Return [x, y] of the center of cell containing provided text 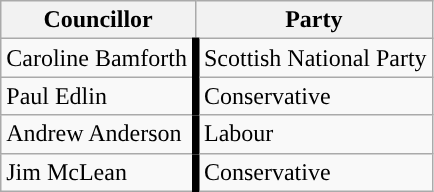
Labour [314, 134]
Party [314, 20]
Councillor [98, 20]
Scottish National Party [314, 58]
Andrew Anderson [98, 134]
Jim McLean [98, 172]
Caroline Bamforth [98, 58]
Paul Edlin [98, 96]
